For the text-containing cell, return its midpoint in (X, Y) coordinate format. 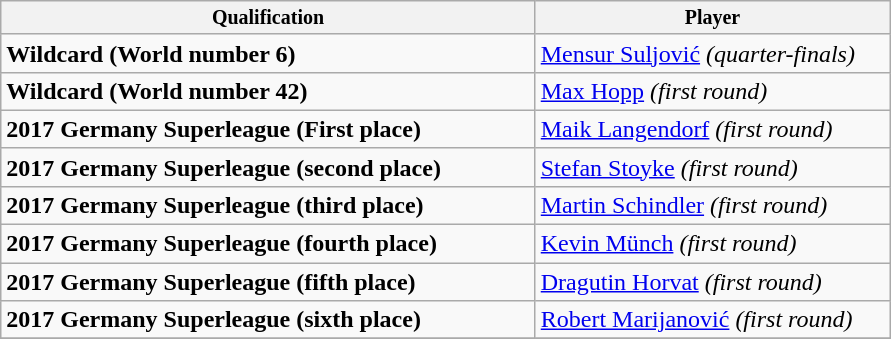
Stefan Stoyke (first round) (712, 167)
2017 Germany Superleague (fifth place) (268, 282)
2017 Germany Superleague (third place) (268, 205)
2017 Germany Superleague (second place) (268, 167)
Martin Schindler (first round) (712, 205)
Wildcard (World number 6) (268, 53)
Dragutin Horvat (first round) (712, 282)
Max Hopp (first round) (712, 91)
Maik Langendorf (first round) (712, 129)
Robert Marijanović (first round) (712, 320)
Qualification (268, 18)
Wildcard (World number 42) (268, 91)
Kevin Münch (first round) (712, 244)
Mensur Suljović (quarter-finals) (712, 53)
Player (712, 18)
2017 Germany Superleague (fourth place) (268, 244)
2017 Germany Superleague (First place) (268, 129)
2017 Germany Superleague (sixth place) (268, 320)
